Provide the (x, y) coordinate of the cell's center where the given text is located.  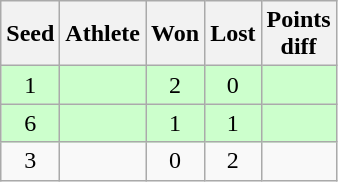
Athlete (103, 34)
Lost (233, 34)
Seed (30, 34)
6 (30, 123)
Won (176, 34)
3 (30, 161)
Pointsdiff (298, 34)
